Scan for the cell matching the given text and deliver its [X, Y] coordinate at center. 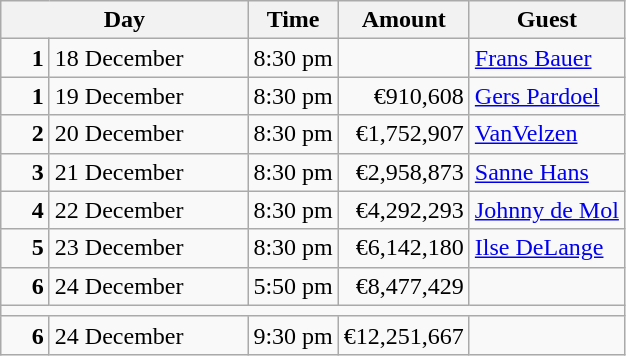
2 [26, 134]
€4,292,293 [404, 210]
5 [26, 248]
Sanne Hans [546, 172]
€1,752,907 [404, 134]
18 December [148, 58]
Amount [404, 20]
Time [293, 20]
Gers Pardoel [546, 96]
€8,477,429 [404, 286]
Guest [546, 20]
4 [26, 210]
22 December [148, 210]
€12,251,667 [404, 335]
20 December [148, 134]
€2,958,873 [404, 172]
€6,142,180 [404, 248]
3 [26, 172]
Johnny de Mol [546, 210]
5:50 pm [293, 286]
€910,608 [404, 96]
Frans Bauer [546, 58]
23 December [148, 248]
21 December [148, 172]
Ilse DeLange [546, 248]
VanVelzen [546, 134]
9:30 pm [293, 335]
19 December [148, 96]
Day [124, 20]
